Find where the given text appears and provide that cell's center as [x, y] coordinate. 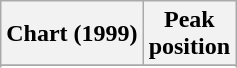
Peakposition [189, 34]
Chart (1999) [72, 34]
